Return [x, y] of the center of cell containing provided text 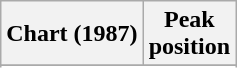
Peakposition [189, 34]
Chart (1987) [72, 34]
